Detect which cell encompasses the target text, then output its [X, Y] center coordinate. 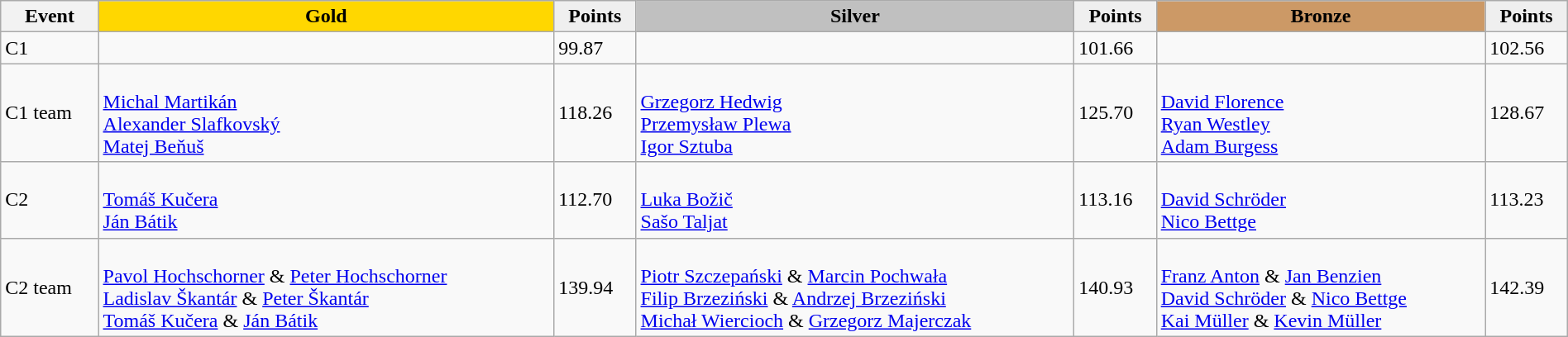
140.93 [1115, 287]
Luka BožičSašo Taljat [855, 200]
Grzegorz HedwigPrzemysław PlewaIgor Sztuba [855, 112]
139.94 [595, 287]
Event [50, 17]
118.26 [595, 112]
112.70 [595, 200]
C1 [50, 48]
C1 team [50, 112]
Pavol Hochschorner & Peter HochschornerLadislav Škantár & Peter ŠkantárTomáš Kučera & Ján Bátik [326, 287]
David FlorenceRyan WestleyAdam Burgess [1321, 112]
125.70 [1115, 112]
113.23 [1527, 200]
David SchröderNico Bettge [1321, 200]
113.16 [1115, 200]
Michal MartikánAlexander SlafkovskýMatej Beňuš [326, 112]
99.87 [595, 48]
Piotr Szczepański & Marcin PochwałaFilip Brzeziński & Andrzej BrzezińskiMichał Wiercioch & Grzegorz Majerczak [855, 287]
102.56 [1527, 48]
142.39 [1527, 287]
Silver [855, 17]
C2 team [50, 287]
128.67 [1527, 112]
C2 [50, 200]
Gold [326, 17]
Bronze [1321, 17]
Franz Anton & Jan BenzienDavid Schröder & Nico BettgeKai Müller & Kevin Müller [1321, 287]
Tomáš KučeraJán Bátik [326, 200]
101.66 [1115, 48]
